Identify which cell holds the provided text, then report its [X, Y] central coordinate. 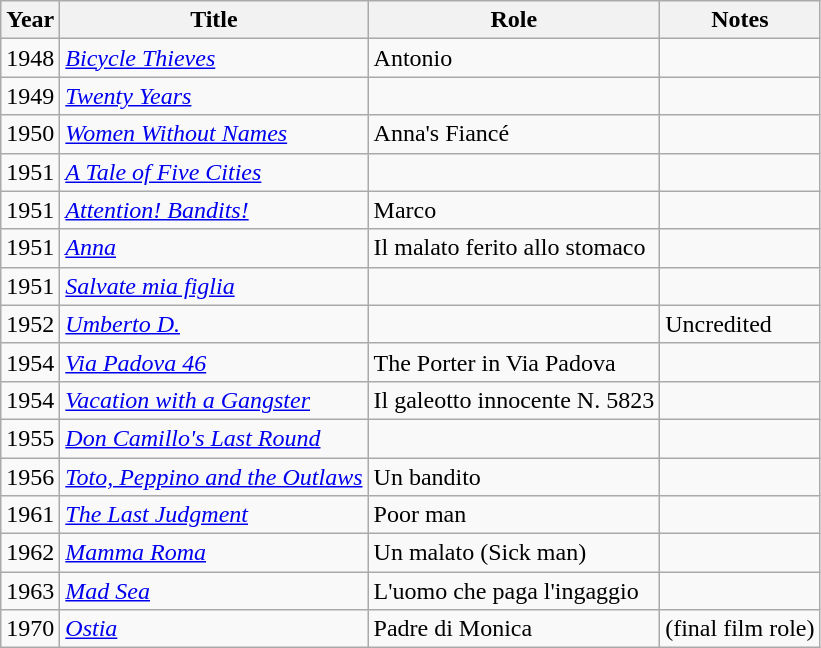
Mad Sea [214, 591]
Ostia [214, 629]
The Last Judgment [214, 515]
Uncredited [740, 324]
Mamma Roma [214, 553]
Il malato ferito allo stomaco [514, 248]
Antonio [514, 58]
Via Padova 46 [214, 362]
Un bandito [514, 477]
Umberto D. [214, 324]
Bicycle Thieves [214, 58]
Un malato (Sick man) [514, 553]
Poor man [514, 515]
Anna's Fiancé [514, 134]
1955 [30, 438]
Women Without Names [214, 134]
Title [214, 20]
Twenty Years [214, 96]
Marco [514, 210]
Anna [214, 248]
1952 [30, 324]
1956 [30, 477]
L'uomo che paga l'ingaggio [514, 591]
Toto, Peppino and the Outlaws [214, 477]
1961 [30, 515]
Don Camillo's Last Round [214, 438]
Attention! Bandits! [214, 210]
1970 [30, 629]
1950 [30, 134]
1963 [30, 591]
The Porter in Via Padova [514, 362]
1948 [30, 58]
Role [514, 20]
Il galeotto innocente N. 5823 [514, 400]
1962 [30, 553]
Padre di Monica [514, 629]
1949 [30, 96]
A Tale of Five Cities [214, 172]
Salvate mia figlia [214, 286]
Notes [740, 20]
(final film role) [740, 629]
Year [30, 20]
Vacation with a Gangster [214, 400]
